Detect which cell encompasses the target text, then output its (X, Y) center coordinate. 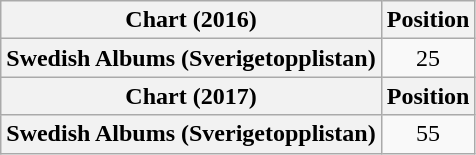
Chart (2017) (191, 96)
Chart (2016) (191, 20)
25 (428, 58)
55 (428, 134)
